Detect which cell encompasses the target text, then output its [X, Y] center coordinate. 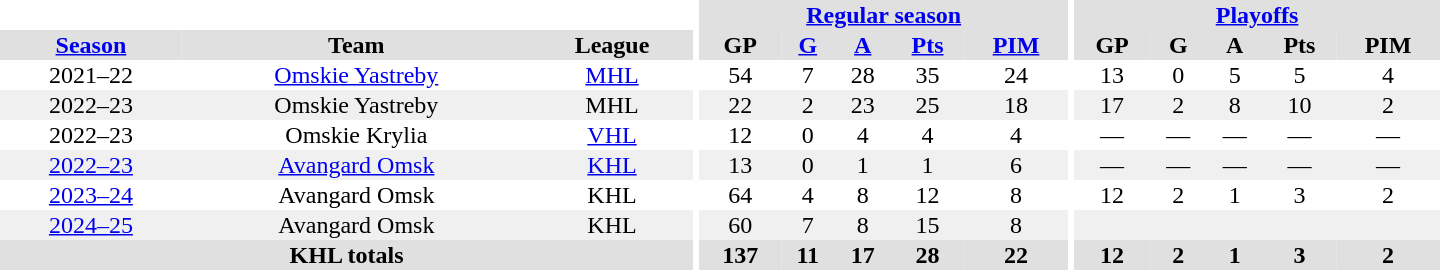
VHL [612, 135]
2021–22 [91, 75]
6 [1016, 165]
Omskie Krylia [356, 135]
18 [1016, 105]
League [612, 45]
24 [1016, 75]
25 [928, 105]
11 [808, 255]
Regular season [883, 15]
KHL totals [346, 255]
54 [740, 75]
Team [356, 45]
35 [928, 75]
137 [740, 255]
15 [928, 225]
64 [740, 195]
10 [1300, 105]
Playoffs [1257, 15]
2024–25 [91, 225]
Season [91, 45]
23 [863, 105]
2023–24 [91, 195]
60 [740, 225]
